Locate the cell with the specified text and output its [X, Y] center coordinate. 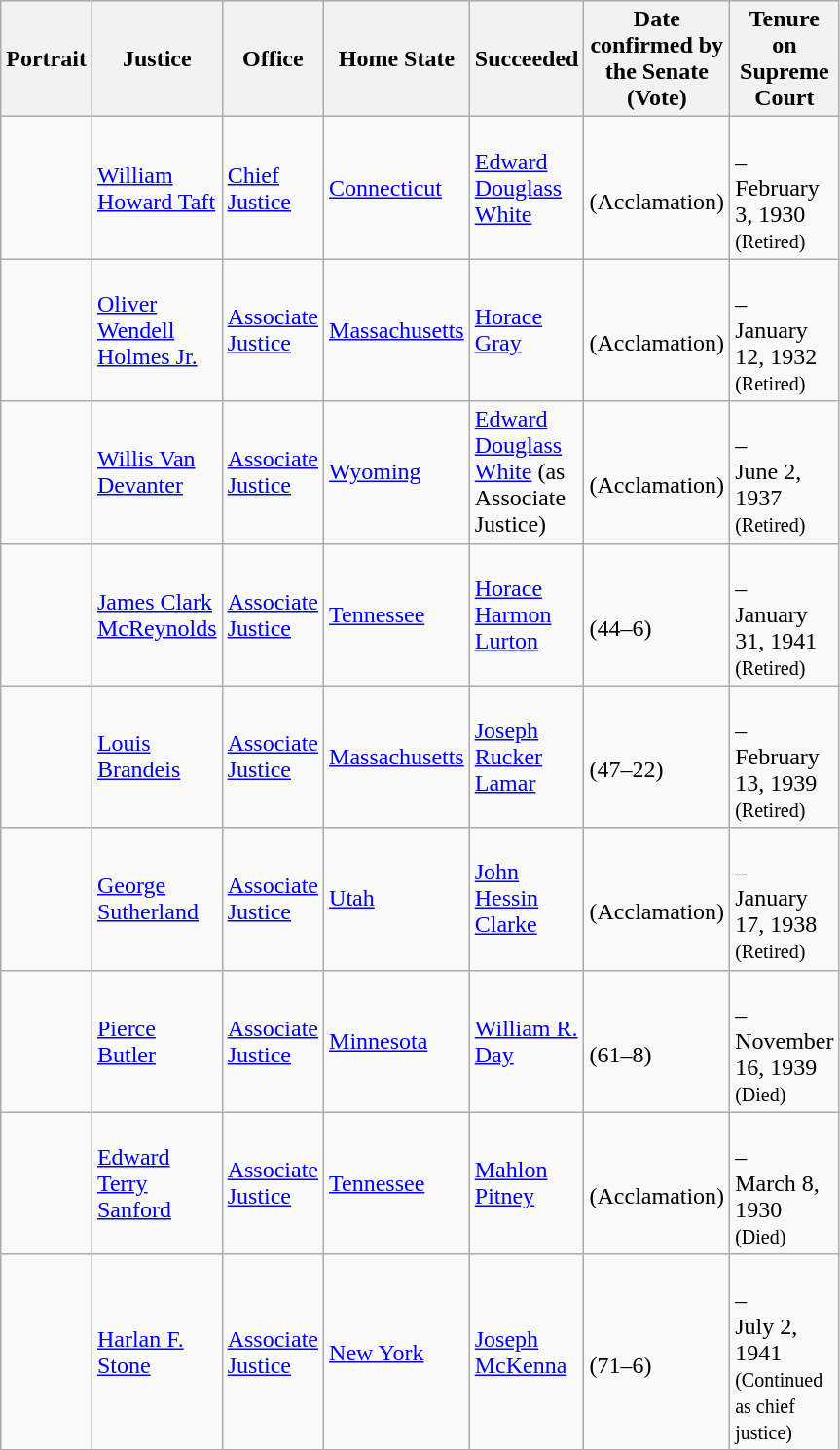
Portrait [47, 58]
Connecticut [397, 188]
–June 2, 1937(Retired) [785, 472]
(44–6) [657, 614]
(47–22) [657, 757]
William Howard Taft [157, 188]
–January 31, 1941(Retired) [785, 614]
Joseph McKenna [527, 1352]
Minnesota [397, 1041]
(61–8) [657, 1041]
(71–6) [657, 1352]
Harlan F. Stone [157, 1352]
William R. Day [527, 1041]
–November 16, 1939(Died) [785, 1041]
–March 8, 1930(Died) [785, 1183]
Pierce Butler [157, 1041]
James Clark McReynolds [157, 614]
Horace Harmon Lurton [527, 614]
–February 13, 1939(Retired) [785, 757]
Edward Douglass White (as Associate Justice) [527, 472]
Office [273, 58]
Joseph Rucker Lamar [527, 757]
Edward Douglass White [527, 188]
Home State [397, 58]
Edward Terry Sanford [157, 1183]
–January 12, 1932(Retired) [785, 330]
Date confirmed by the Senate(Vote) [657, 58]
Utah [397, 899]
New York [397, 1352]
Horace Gray [527, 330]
George Sutherland [157, 899]
–January 17, 1938(Retired) [785, 899]
John Hessin Clarke [527, 899]
–July 2, 1941(Continued as chief justice) [785, 1352]
Mahlon Pitney [527, 1183]
Oliver Wendell Holmes Jr. [157, 330]
–February 3, 1930(Retired) [785, 188]
Tenure on Supreme Court [785, 58]
Louis Brandeis [157, 757]
Chief Justice [273, 188]
Justice [157, 58]
Wyoming [397, 472]
Succeeded [527, 58]
Willis Van Devanter [157, 472]
